For the text-containing cell, return its midpoint in [X, Y] coordinate format. 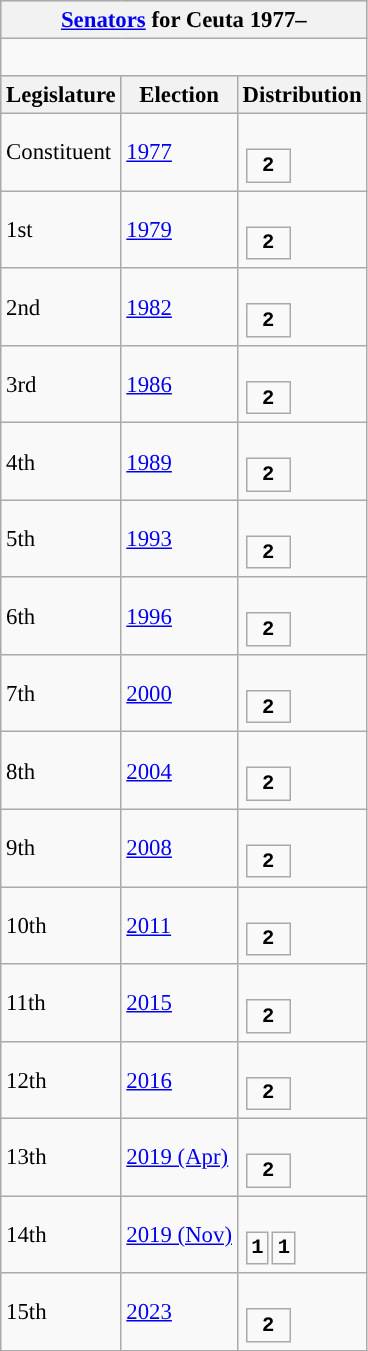
2011 [179, 926]
1979 [179, 230]
Distribution [302, 95]
2004 [179, 770]
2008 [179, 848]
Constituent [61, 152]
2016 [179, 1080]
2019 (Nov) [179, 1234]
11th [61, 1002]
3rd [61, 384]
1993 [179, 538]
Legislature [61, 95]
Election [179, 95]
9th [61, 848]
14th [61, 1234]
1977 [179, 152]
5th [61, 538]
8th [61, 770]
1989 [179, 462]
1st [61, 230]
2000 [179, 694]
1996 [179, 616]
7th [61, 694]
10th [61, 926]
2023 [179, 1312]
15th [61, 1312]
6th [61, 616]
1 1 [302, 1234]
Senators for Ceuta 1977– [184, 20]
2nd [61, 306]
2019 (Apr) [179, 1158]
1982 [179, 306]
1986 [179, 384]
12th [61, 1080]
13th [61, 1158]
2015 [179, 1002]
4th [61, 462]
